Find where the given text appears and provide that cell's center as (x, y) coordinate. 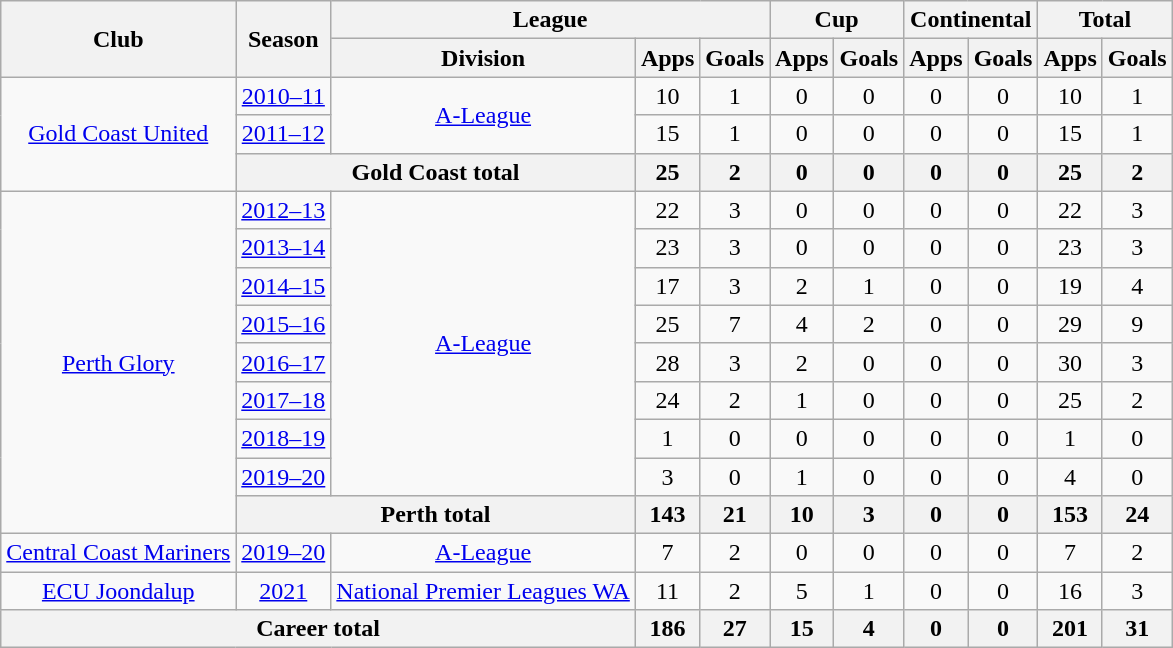
31 (1137, 629)
2010–11 (284, 96)
143 (667, 515)
Central Coast Mariners (118, 553)
29 (1070, 324)
2011–12 (284, 134)
2014–15 (284, 286)
2018–19 (284, 438)
Division (484, 58)
Career total (318, 629)
201 (1070, 629)
27 (735, 629)
2015–16 (284, 324)
17 (667, 286)
16 (1070, 591)
21 (735, 515)
Perth total (436, 515)
2017–18 (284, 400)
Total (1105, 20)
Cup (837, 20)
ECU Joondalup (118, 591)
153 (1070, 515)
9 (1137, 324)
19 (1070, 286)
2016–17 (284, 362)
League (550, 20)
Season (284, 39)
186 (667, 629)
Gold Coast United (118, 134)
Club (118, 39)
Perth Glory (118, 362)
Gold Coast total (436, 172)
28 (667, 362)
5 (802, 591)
Continental (971, 20)
11 (667, 591)
National Premier Leagues WA (484, 591)
30 (1070, 362)
2012–13 (284, 210)
2021 (284, 591)
2013–14 (284, 248)
